Scan for the cell matching the given text and deliver its [x, y] coordinate at center. 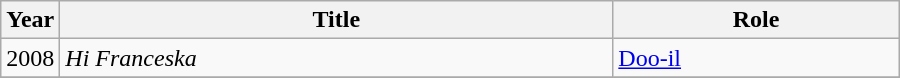
Year [30, 20]
2008 [30, 58]
Role [756, 20]
Title [336, 20]
Hi Franceska [336, 58]
Doo-il [756, 58]
